Capture the cell that displays the provided text and extract its (X, Y) central coordinate. 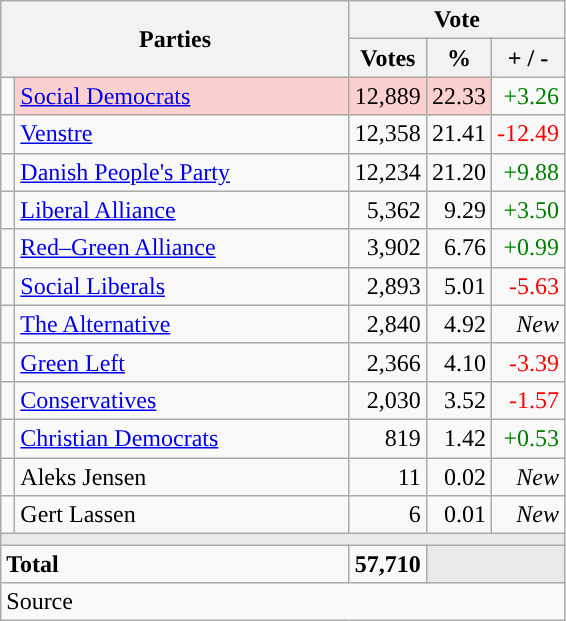
0.02 (458, 477)
+0.99 (528, 248)
12,889 (388, 96)
+0.53 (528, 438)
Vote (456, 20)
Green Left (182, 362)
12,234 (388, 172)
Conservatives (182, 400)
+ / - (528, 58)
Source (283, 602)
4.92 (458, 324)
22.33 (458, 96)
Votes (388, 58)
0.01 (458, 515)
-3.39 (528, 362)
11 (388, 477)
Liberal Alliance (182, 210)
Social Liberals (182, 286)
The Alternative (182, 324)
Danish People's Party (182, 172)
6 (388, 515)
1.42 (458, 438)
-1.57 (528, 400)
819 (388, 438)
5,362 (388, 210)
+9.88 (528, 172)
9.29 (458, 210)
3.52 (458, 400)
2,840 (388, 324)
Parties (176, 39)
6.76 (458, 248)
Gert Lassen (182, 515)
Red–Green Alliance (182, 248)
% (458, 58)
21.41 (458, 134)
12,358 (388, 134)
3,902 (388, 248)
Social Democrats (182, 96)
Aleks Jensen (182, 477)
Christian Democrats (182, 438)
+3.26 (528, 96)
Total (176, 564)
Venstre (182, 134)
2,366 (388, 362)
-5.63 (528, 286)
57,710 (388, 564)
+3.50 (528, 210)
2,030 (388, 400)
2,893 (388, 286)
21.20 (458, 172)
5.01 (458, 286)
4.10 (458, 362)
-12.49 (528, 134)
